Pinpoint the cell where the given text exists, returning its (x, y) midpoint coordinate. 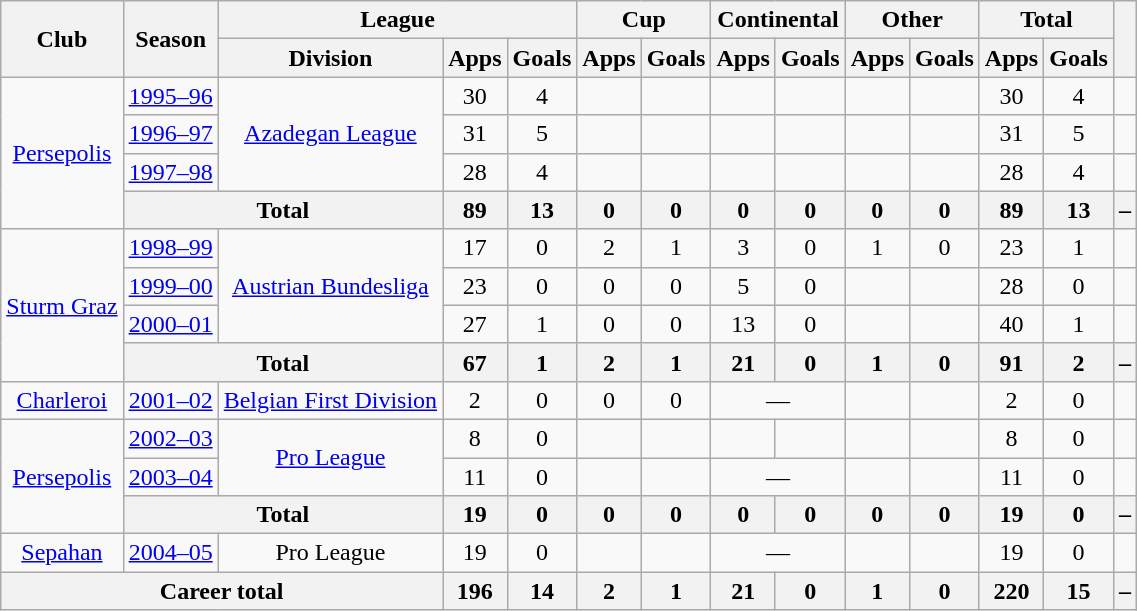
1995–96 (170, 96)
Sepahan (62, 553)
67 (475, 362)
3 (743, 248)
1999–00 (170, 286)
2003–04 (170, 477)
1998–99 (170, 248)
Other (912, 20)
220 (1011, 591)
League (398, 20)
2002–03 (170, 438)
40 (1011, 324)
15 (1079, 591)
17 (475, 248)
Sturm Graz (62, 305)
14 (542, 591)
Division (330, 58)
Azadegan League (330, 134)
Career total (222, 591)
1996–97 (170, 134)
2000–01 (170, 324)
27 (475, 324)
Charleroi (62, 400)
91 (1011, 362)
Club (62, 39)
Season (170, 39)
Belgian First Division (330, 400)
Austrian Bundesliga (330, 286)
2001–02 (170, 400)
Cup (644, 20)
2004–05 (170, 553)
Continental (778, 20)
196 (475, 591)
1997–98 (170, 172)
